Search for the cell housing the specified text and yield its [X, Y] center coordinate. 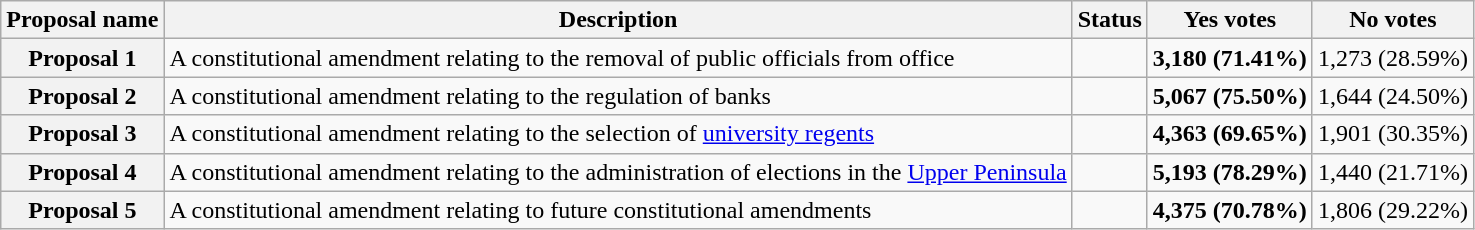
5,067 (75.50%) [1230, 96]
Status [1110, 20]
Proposal 2 [82, 96]
Proposal name [82, 20]
5,193 (78.29%) [1230, 172]
4,375 (70.78%) [1230, 210]
Description [618, 20]
1,644 (24.50%) [1392, 96]
Proposal 4 [82, 172]
Yes votes [1230, 20]
4,363 (69.65%) [1230, 134]
1,901 (30.35%) [1392, 134]
Proposal 3 [82, 134]
A constitutional amendment relating to the removal of public officials from office [618, 58]
1,806 (29.22%) [1392, 210]
1,273 (28.59%) [1392, 58]
No votes [1392, 20]
A constitutional amendment relating to future constitutional amendments [618, 210]
Proposal 5 [82, 210]
A constitutional amendment relating to the regulation of banks [618, 96]
3,180 (71.41%) [1230, 58]
1,440 (21.71%) [1392, 172]
A constitutional amendment relating to the selection of university regents [618, 134]
Proposal 1 [82, 58]
A constitutional amendment relating to the administration of elections in the Upper Peninsula [618, 172]
